Search for the cell housing the specified text and yield its [X, Y] center coordinate. 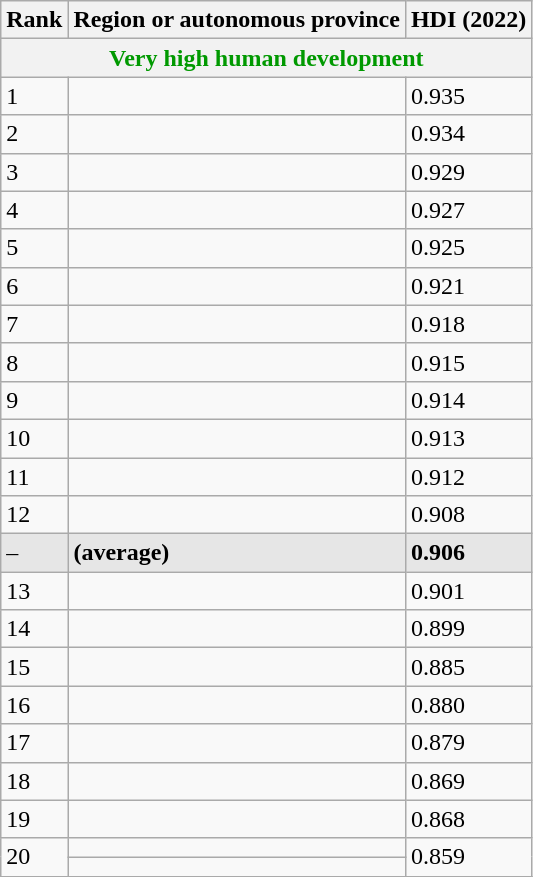
Very high human development [266, 58]
– [34, 553]
Rank [34, 20]
0.885 [468, 667]
5 [34, 248]
3 [34, 172]
0.906 [468, 553]
18 [34, 781]
0.935 [468, 96]
0.921 [468, 286]
13 [34, 591]
7 [34, 324]
20 [34, 857]
0.908 [468, 515]
15 [34, 667]
0.914 [468, 400]
4 [34, 210]
9 [34, 400]
0.915 [468, 362]
19 [34, 819]
0.912 [468, 477]
Region or autonomous province [237, 20]
0.934 [468, 134]
0.913 [468, 438]
0.899 [468, 629]
17 [34, 743]
0.929 [468, 172]
HDI (2022) [468, 20]
1 [34, 96]
0.869 [468, 781]
6 [34, 286]
12 [34, 515]
0.925 [468, 248]
0.927 [468, 210]
14 [34, 629]
8 [34, 362]
0.868 [468, 819]
0.880 [468, 705]
(average) [237, 553]
10 [34, 438]
16 [34, 705]
11 [34, 477]
2 [34, 134]
0.879 [468, 743]
0.918 [468, 324]
0.901 [468, 591]
0.859 [468, 857]
